Locate the cell with the specified text and output its (x, y) center coordinate. 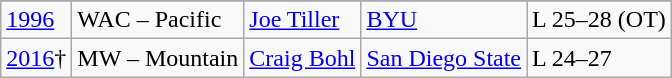
MW – Mountain (158, 58)
L 25–28 (OT) (600, 20)
L 24–27 (600, 58)
WAC – Pacific (158, 20)
San Diego State (444, 58)
Joe Tiller (302, 20)
2016† (36, 58)
Craig Bohl (302, 58)
BYU (444, 20)
1996 (36, 20)
